Output the (X, Y) coordinate of the center of the cell containing the given text.  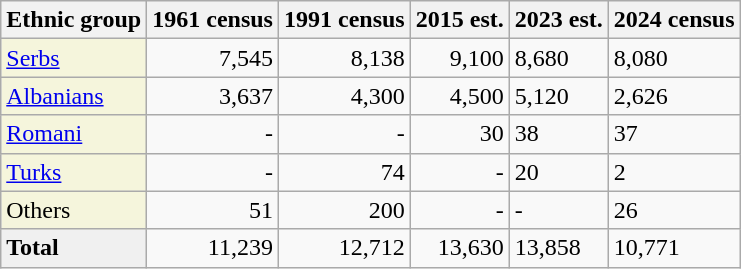
20 (558, 172)
1991 census (344, 20)
2024 census (674, 20)
1961 census (213, 20)
2,626 (674, 96)
7,545 (213, 58)
10,771 (674, 248)
Albanians (74, 96)
37 (674, 134)
8,680 (558, 58)
2015 est. (460, 20)
3,637 (213, 96)
Others (74, 210)
Serbs (74, 58)
Total (74, 248)
200 (344, 210)
30 (460, 134)
Romani (74, 134)
4,500 (460, 96)
51 (213, 210)
11,239 (213, 248)
Ethnic group (74, 20)
8,138 (344, 58)
5,120 (558, 96)
38 (558, 134)
4,300 (344, 96)
13,858 (558, 248)
8,080 (674, 58)
26 (674, 210)
9,100 (460, 58)
Turks (74, 172)
12,712 (344, 248)
2 (674, 172)
74 (344, 172)
13,630 (460, 248)
2023 est. (558, 20)
